Return (x, y) of the center of cell containing provided text 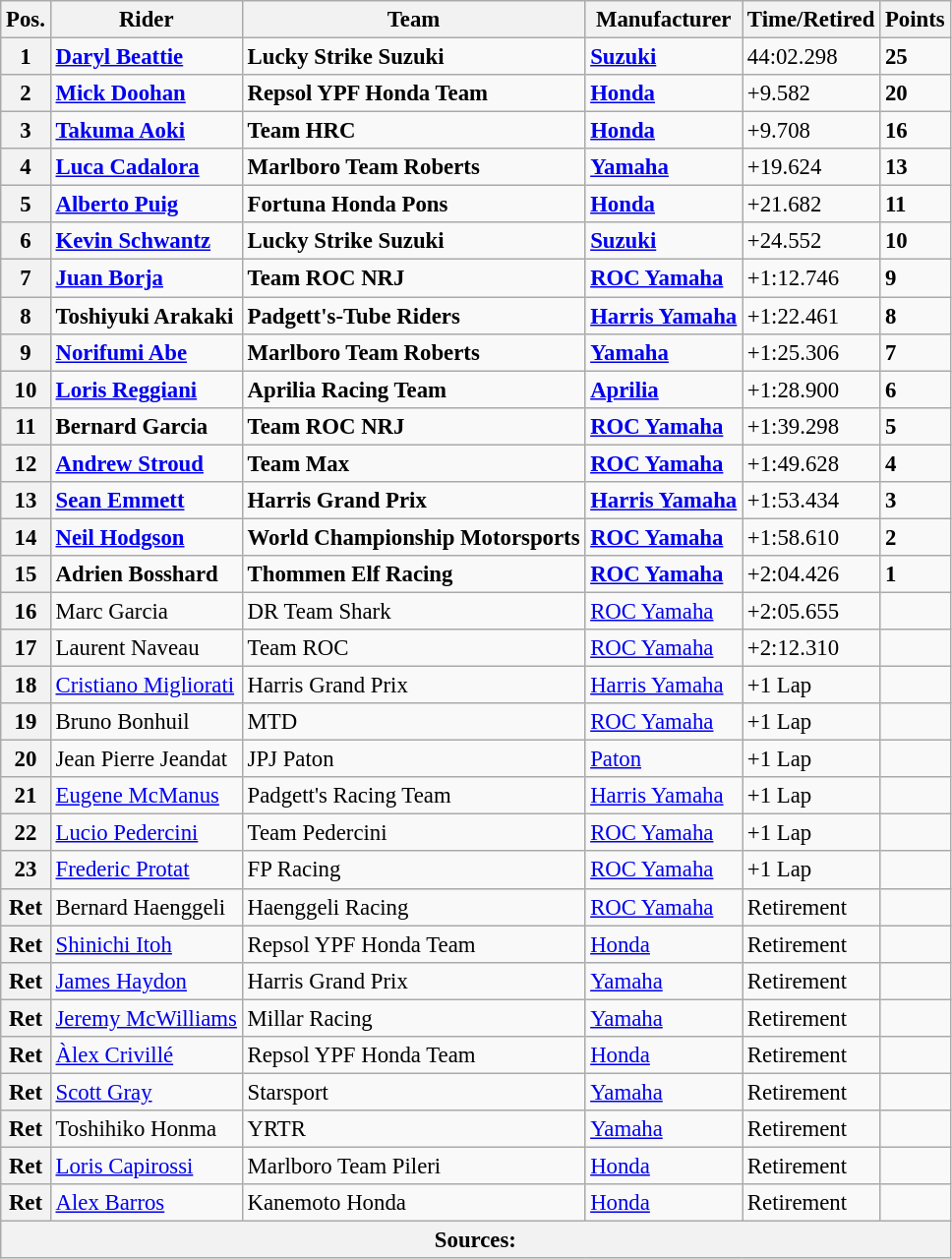
Jean Pierre Jeandat (146, 759)
Manufacturer (664, 20)
Sean Emmett (146, 501)
Kevin Schwantz (146, 241)
Points (915, 20)
Team Pedercini (413, 833)
+1:49.628 (811, 463)
Jeremy McWilliams (146, 1018)
Loris Reggiani (146, 390)
+1:12.746 (811, 278)
Loris Capirossi (146, 1166)
World Championship Motorsports (413, 537)
Laurent Naveau (146, 648)
Norifumi Abe (146, 352)
+2:12.310 (811, 648)
Andrew Stroud (146, 463)
Eugene McManus (146, 796)
Bernard Haenggeli (146, 907)
+1:28.900 (811, 390)
Luca Cadalora (146, 167)
DR Team Shark (413, 611)
Daryl Beattie (146, 57)
Alex Barros (146, 1203)
Adrien Bosshard (146, 574)
Team (413, 20)
+2:04.426 (811, 574)
Team ROC (413, 648)
Bruno Bonhuil (146, 722)
Shinichi Itoh (146, 944)
+1:39.298 (811, 426)
Team HRC (413, 131)
+9.708 (811, 131)
Rider (146, 20)
Lucio Pedercini (146, 833)
Millar Racing (413, 1018)
+19.624 (811, 167)
+1:53.434 (811, 501)
23 (26, 870)
+2:05.655 (811, 611)
Kanemoto Honda (413, 1203)
21 (26, 796)
Àlex Crivillé (146, 1055)
Juan Borja (146, 278)
+21.682 (811, 205)
12 (26, 463)
YRTR (413, 1129)
Starsport (413, 1092)
44:02.298 (811, 57)
Team Max (413, 463)
+1:22.461 (811, 316)
Thommen Elf Racing (413, 574)
Marc Garcia (146, 611)
Sources: (476, 1240)
James Haydon (146, 981)
Aprilia Racing Team (413, 390)
Haenggeli Racing (413, 907)
Frederic Protat (146, 870)
Cristiano Migliorati (146, 686)
Neil Hodgson (146, 537)
19 (26, 722)
Mick Doohan (146, 93)
Alberto Puig (146, 205)
14 (26, 537)
17 (26, 648)
Scott Gray (146, 1092)
25 (915, 57)
Paton (664, 759)
JPJ Paton (413, 759)
Padgett's-Tube Riders (413, 316)
+24.552 (811, 241)
22 (26, 833)
+1:25.306 (811, 352)
Toshihiko Honma (146, 1129)
15 (26, 574)
Fortuna Honda Pons (413, 205)
18 (26, 686)
Padgett's Racing Team (413, 796)
+9.582 (811, 93)
Pos. (26, 20)
MTD (413, 722)
Aprilia (664, 390)
FP Racing (413, 870)
Bernard Garcia (146, 426)
Time/Retired (811, 20)
Toshiyuki Arakaki (146, 316)
+1:58.610 (811, 537)
Takuma Aoki (146, 131)
Marlboro Team Pileri (413, 1166)
